For the text-containing cell, return its midpoint in (x, y) coordinate format. 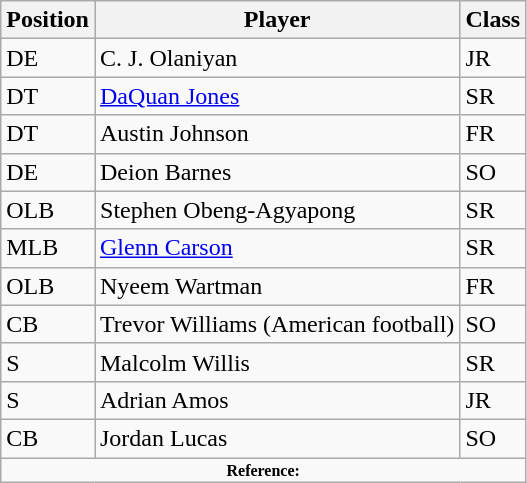
MLB (48, 248)
Reference: (264, 470)
Player (276, 20)
Malcolm Willis (276, 362)
Glenn Carson (276, 248)
Deion Barnes (276, 172)
DaQuan Jones (276, 96)
C. J. Olaniyan (276, 58)
Class (493, 20)
Trevor Williams (American football) (276, 324)
Stephen Obeng-Agyapong (276, 210)
Position (48, 20)
Adrian Amos (276, 400)
Austin Johnson (276, 134)
Jordan Lucas (276, 438)
Nyeem Wartman (276, 286)
